Output the [X, Y] coordinate of the center of the cell containing the given text.  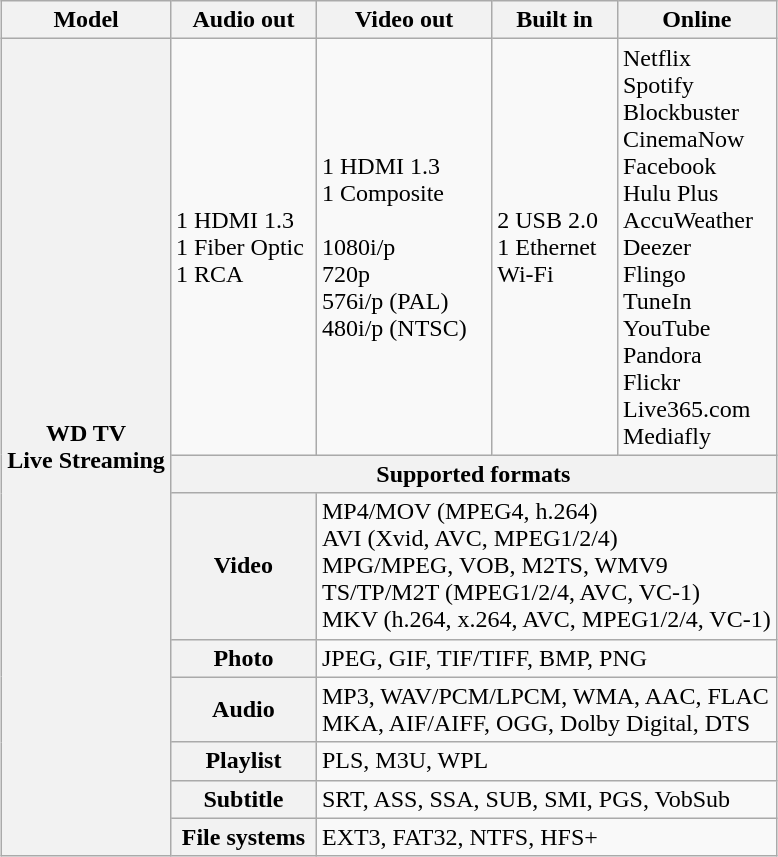
WD TVLive Streaming [86, 448]
Audio out [243, 20]
Supported formats [473, 474]
File systems [243, 837]
Audio [243, 710]
MP4/MOV (MPEG4, h.264)AVI (Xvid, AVC, MPEG1/2/4)MPG/MPEG, VOB, M2TS, WMV9TS/TP/M2T (MPEG1/2/4, AVC, VC-1)MKV (h.264, x.264, AVC, MPEG1/2/4, VC-1) [546, 566]
NetflixSpotifyBlockbusterCinemaNowFacebookHulu PlusAccuWeatherDeezerFlingoTuneInYouTubePandoraFlickrLive365.comMediafly [696, 247]
Playlist [243, 761]
EXT3, FAT32, NTFS, HFS+ [546, 837]
Online [696, 20]
JPEG, GIF, TIF/TIFF, BMP, PNG [546, 658]
1 HDMI 1.31 Composite1080i/p720p576i/p (PAL)480i/p (NTSC) [404, 247]
Video [243, 566]
Model [86, 20]
Built in [555, 20]
1 HDMI 1.31 Fiber Optic1 RCA [243, 247]
2 USB 2.01 EthernetWi-Fi [555, 247]
SRT, ASS, SSA, SUB, SMI, PGS, VobSub [546, 799]
MP3, WAV/PCM/LPCM, WMA, AAC, FLACMKA, AIF/AIFF, OGG, Dolby Digital, DTS [546, 710]
PLS, M3U, WPL [546, 761]
Photo [243, 658]
Video out [404, 20]
Subtitle [243, 799]
